Scan for the cell matching the given text and deliver its [x, y] coordinate at center. 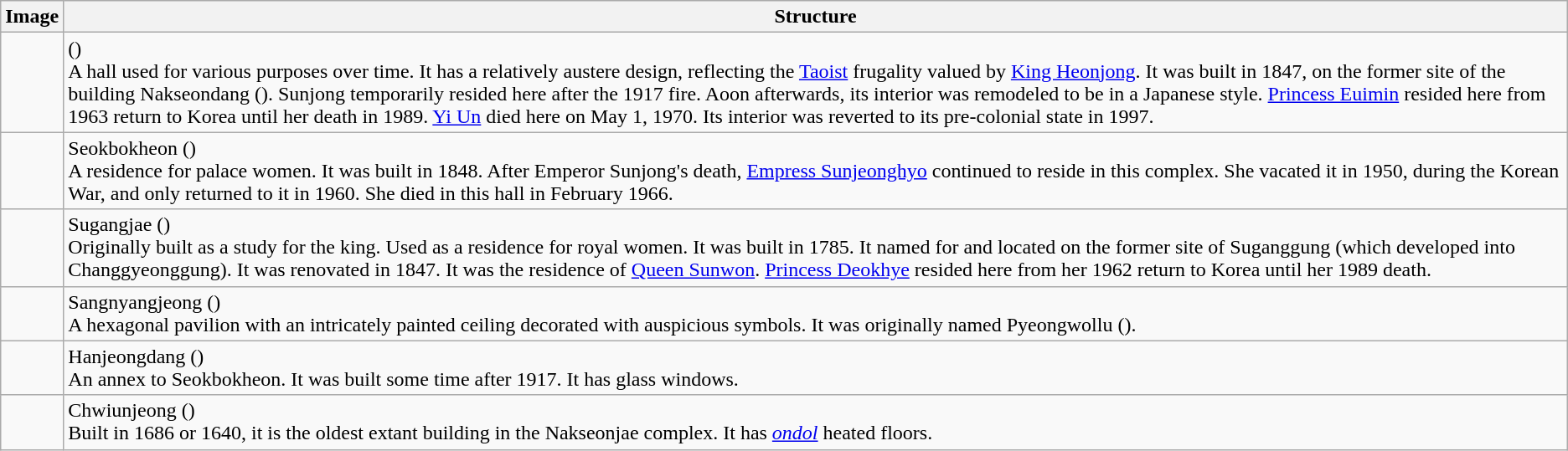
Hanjeongdang ()An annex to Seokbokheon. It was built some time after 1917. It has glass windows. [816, 368]
Chwiunjeong ()Built in 1686 or 1640, it is the oldest extant building in the Nakseonjae complex. It has ondol heated floors. [816, 422]
Image [32, 17]
Structure [816, 17]
Sangnyangjeong ()A hexagonal pavilion with an intricately painted ceiling decorated with auspicious symbols. It was originally named Pyeongwollu (). [816, 313]
